For the text-containing cell, return its midpoint in (X, Y) coordinate format. 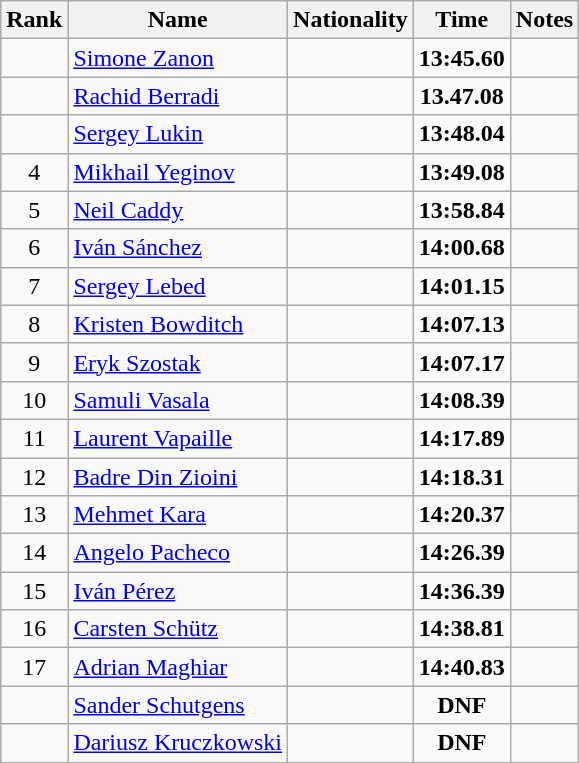
14:36.39 (462, 591)
9 (34, 362)
Rank (34, 20)
Simone Zanon (178, 58)
17 (34, 667)
13 (34, 515)
Eryk Szostak (178, 362)
Angelo Pacheco (178, 553)
Mehmet Kara (178, 515)
Iván Pérez (178, 591)
4 (34, 172)
14:00.68 (462, 248)
Laurent Vapaille (178, 438)
11 (34, 438)
Dariusz Kruczkowski (178, 743)
13:45.60 (462, 58)
7 (34, 286)
14:17.89 (462, 438)
13:58.84 (462, 210)
14:38.81 (462, 629)
8 (34, 324)
14:40.83 (462, 667)
14:07.17 (462, 362)
Notes (544, 20)
14:08.39 (462, 400)
14:01.15 (462, 286)
Sander Schutgens (178, 705)
Neil Caddy (178, 210)
Mikhail Yeginov (178, 172)
13:49.08 (462, 172)
14:26.39 (462, 553)
6 (34, 248)
14 (34, 553)
15 (34, 591)
Time (462, 20)
12 (34, 477)
Rachid Berradi (178, 96)
Badre Din Zioini (178, 477)
13.47.08 (462, 96)
Name (178, 20)
14:07.13 (462, 324)
13:48.04 (462, 134)
Adrian Maghiar (178, 667)
14:20.37 (462, 515)
Iván Sánchez (178, 248)
10 (34, 400)
Samuli Vasala (178, 400)
Sergey Lebed (178, 286)
Sergey Lukin (178, 134)
Kristen Bowditch (178, 324)
14:18.31 (462, 477)
16 (34, 629)
Carsten Schütz (178, 629)
Nationality (351, 20)
5 (34, 210)
